Find where the given text appears and provide that cell's center as [x, y] coordinate. 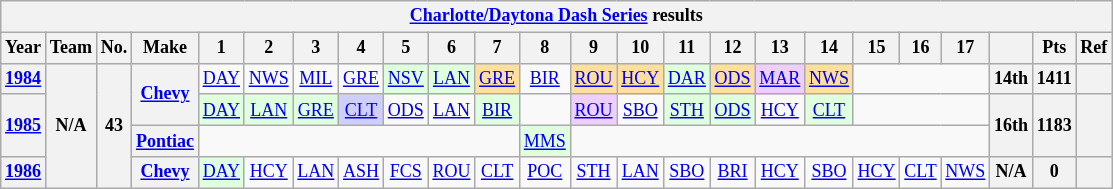
16 [920, 48]
12 [732, 48]
1986 [24, 172]
15 [876, 48]
1985 [24, 125]
17 [966, 48]
Charlotte/Daytona Dash Series results [556, 16]
NSV [406, 78]
MAR [780, 78]
Make [166, 48]
9 [594, 48]
5 [406, 48]
MIL [316, 78]
10 [640, 48]
FCS [406, 172]
7 [498, 48]
1411 [1054, 78]
6 [452, 48]
Pts [1054, 48]
Pontiac [166, 140]
3 [316, 48]
16th [1012, 125]
1 [221, 48]
Ref [1094, 48]
POC [544, 172]
0 [1054, 172]
Team [70, 48]
2 [268, 48]
1984 [24, 78]
8 [544, 48]
13 [780, 48]
43 [114, 126]
Year [24, 48]
4 [362, 48]
ASH [362, 172]
1183 [1054, 125]
11 [688, 48]
MMS [544, 140]
BRI [732, 172]
DAR [688, 78]
14th [1012, 78]
No. [114, 48]
14 [830, 48]
